Provide the [x, y] coordinate of the cell's center where the given text is located.  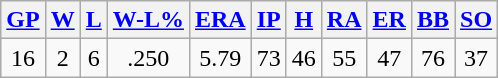
RA [344, 20]
IP [268, 20]
H [304, 20]
6 [94, 58]
BB [432, 20]
ER [389, 20]
5.79 [220, 58]
76 [432, 58]
ERA [220, 20]
GP [23, 20]
37 [476, 58]
55 [344, 58]
L [94, 20]
.250 [148, 58]
W [62, 20]
SO [476, 20]
16 [23, 58]
W-L% [148, 20]
46 [304, 58]
47 [389, 58]
73 [268, 58]
2 [62, 58]
